Output the (X, Y) coordinate of the center of the cell containing the given text.  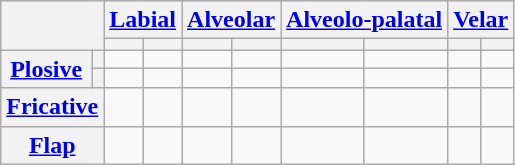
Alveolar (232, 20)
Plosive (46, 69)
Fricative (52, 107)
Labial (143, 20)
Alveolo-palatal (364, 20)
Velar (481, 20)
Flap (52, 145)
